Return the [X, Y] coordinate for the center point of the cell that contains the specified text.  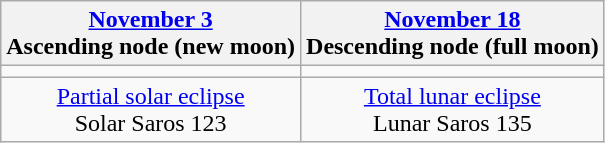
November 18Descending node (full moon) [453, 34]
Partial solar eclipseSolar Saros 123 [151, 110]
November 3Ascending node (new moon) [151, 34]
Total lunar eclipseLunar Saros 135 [453, 110]
